Search for the cell housing the specified text and yield its (X, Y) center coordinate. 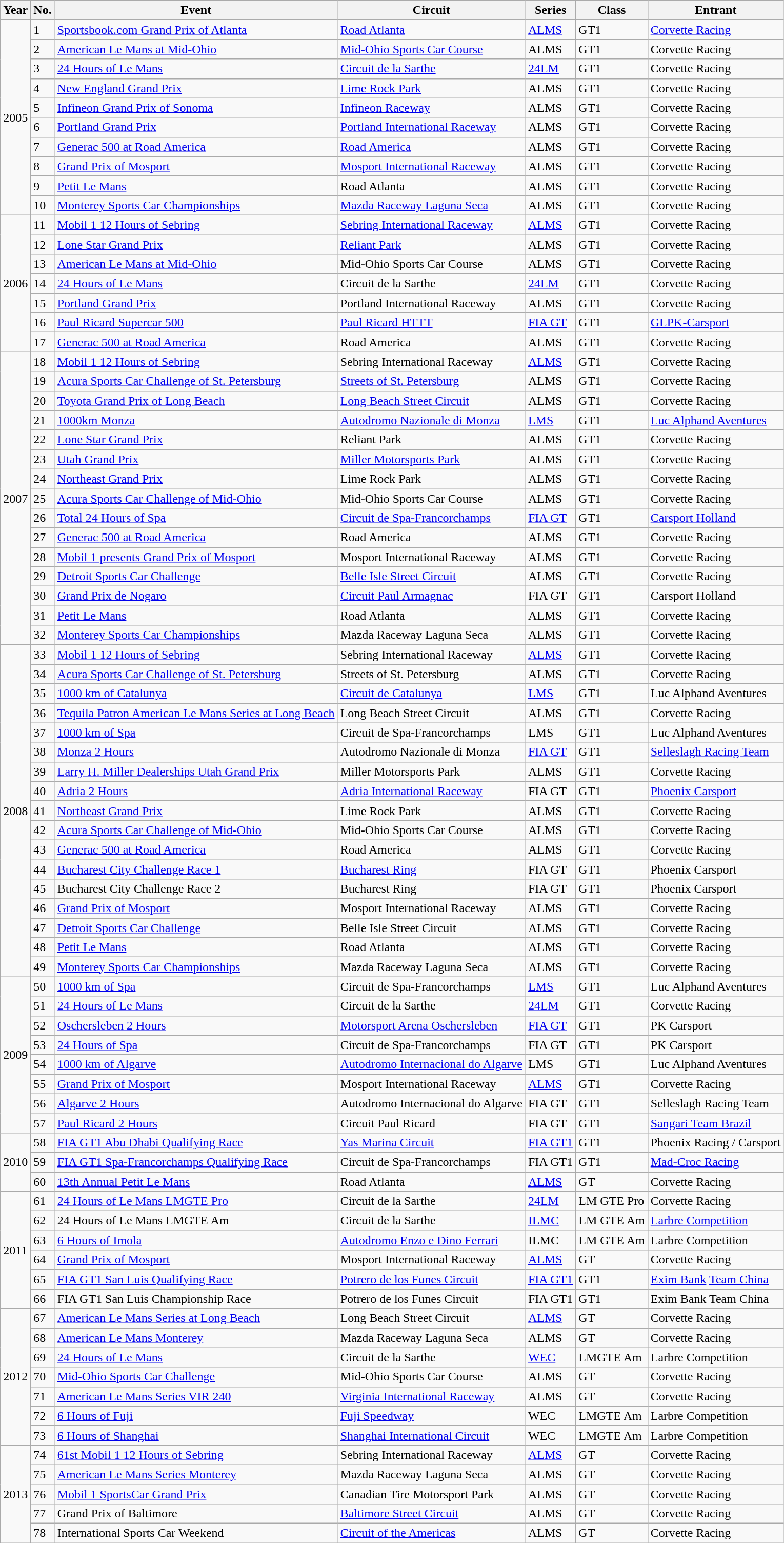
36 (43, 713)
59 (43, 1162)
49 (43, 967)
2008 (15, 810)
Autodromo Enzo e Dino Ferrari (431, 1240)
Year (15, 10)
57 (43, 1123)
38 (43, 752)
6 Hours of Fuji (196, 1416)
66 (43, 1299)
American Le Mans Monterey (196, 1338)
American Le Mans Series at Long Beach (196, 1318)
65 (43, 1279)
Mobil 1 SportsCar Grand Prix (196, 1494)
48 (43, 947)
53 (43, 1045)
New England Grand Prix (196, 88)
Monza 2 Hours (196, 752)
51 (43, 1006)
Series (550, 10)
Circuit Paul Ricard (431, 1123)
77 (43, 1514)
1 (43, 30)
11 (43, 225)
FIA GT1 San Luis Championship Race (196, 1299)
71 (43, 1396)
18 (43, 362)
61 (43, 1201)
Mobil 1 presents Grand Prix of Mosport (196, 557)
67 (43, 1318)
13th Annual Petit Le Mans (196, 1181)
46 (43, 908)
Toyota Grand Prix of Long Beach (196, 401)
6 (43, 127)
Total 24 Hours of Spa (196, 518)
27 (43, 537)
26 (43, 518)
70 (43, 1377)
44 (43, 869)
Paul Ricard Supercar 500 (196, 323)
73 (43, 1435)
2012 (15, 1377)
33 (43, 655)
No. (43, 10)
29 (43, 577)
9 (43, 186)
43 (43, 849)
3 (43, 69)
39 (43, 771)
2010 (15, 1162)
Infineon Grand Prix of Sonoma (196, 108)
FIA GT1 Spa-Francorchamps Qualifying Race (196, 1162)
2011 (15, 1250)
19 (43, 381)
Circuit Paul Armagnac (431, 596)
Mid-Ohio Sports Car Challenge (196, 1377)
63 (43, 1240)
2 (43, 49)
1000 km of Algarve (196, 1064)
Yas Marina Circuit (431, 1142)
32 (43, 635)
American Le Mans Series VIR 240 (196, 1396)
50 (43, 986)
60 (43, 1181)
GLPK-Carsport (716, 323)
Class (612, 10)
35 (43, 694)
Infineon Raceway (431, 108)
2009 (15, 1055)
Circuit de Catalunya (431, 694)
34 (43, 674)
74 (43, 1455)
Shanghai International Circuit (431, 1435)
24 Hours of Le Mans LMGTE Pro (196, 1201)
45 (43, 889)
47 (43, 928)
78 (43, 1533)
5 (43, 108)
24 Hours of Le Mans LMGTE Am (196, 1221)
37 (43, 733)
68 (43, 1338)
64 (43, 1260)
22 (43, 440)
2013 (15, 1494)
1000 km of Catalunya (196, 694)
2007 (15, 499)
52 (43, 1025)
14 (43, 284)
Grand Prix de Nogaro (196, 596)
12 (43, 245)
Baltimore Street Circuit (431, 1514)
7 (43, 147)
Paul Ricard HTTT (431, 323)
Entrant (716, 10)
61st Mobil 1 12 Hours of Sebring (196, 1455)
6 Hours of Imola (196, 1240)
Oschersleben 2 Hours (196, 1025)
LM GTE Pro (612, 1201)
21 (43, 420)
15 (43, 303)
42 (43, 830)
Sportsbook.com Grand Prix of Atlanta (196, 30)
Larry H. Miller Dealerships Utah Grand Prix (196, 771)
Event (196, 10)
28 (43, 557)
Canadian Tire Motorsport Park (431, 1494)
2006 (15, 283)
Sangari Team Brazil (716, 1123)
FIA GT1 Abu Dhabi Qualifying Race (196, 1142)
Tequila Patron American Le Mans Series at Long Beach (196, 713)
55 (43, 1084)
25 (43, 498)
13 (43, 264)
10 (43, 205)
Bucharest City Challenge Race 2 (196, 889)
Adria 2 Hours (196, 791)
6 Hours of Shanghai (196, 1435)
FIA GT1 San Luis Qualifying Race (196, 1279)
Grand Prix of Baltimore (196, 1514)
40 (43, 791)
72 (43, 1416)
20 (43, 401)
2005 (15, 118)
Paul Ricard 2 Hours (196, 1123)
Virginia International Raceway (431, 1396)
Circuit of the Americas (431, 1533)
54 (43, 1064)
Adria International Raceway (431, 791)
24 (43, 479)
Motorsport Arena Oschersleben (431, 1025)
69 (43, 1357)
30 (43, 596)
17 (43, 342)
8 (43, 166)
31 (43, 616)
1000km Monza (196, 420)
62 (43, 1221)
41 (43, 810)
56 (43, 1103)
24 Hours of Spa (196, 1045)
Circuit (431, 10)
Phoenix Racing / Carsport (716, 1142)
75 (43, 1474)
4 (43, 88)
International Sports Car Weekend (196, 1533)
Utah Grand Prix (196, 459)
58 (43, 1142)
Algarve 2 Hours (196, 1103)
Bucharest City Challenge Race 1 (196, 869)
Fuji Speedway (431, 1416)
American Le Mans Series Monterey (196, 1474)
Mad-Croc Racing (716, 1162)
76 (43, 1494)
16 (43, 323)
23 (43, 459)
